Output the (X, Y) coordinate of the center of the cell containing the given text.  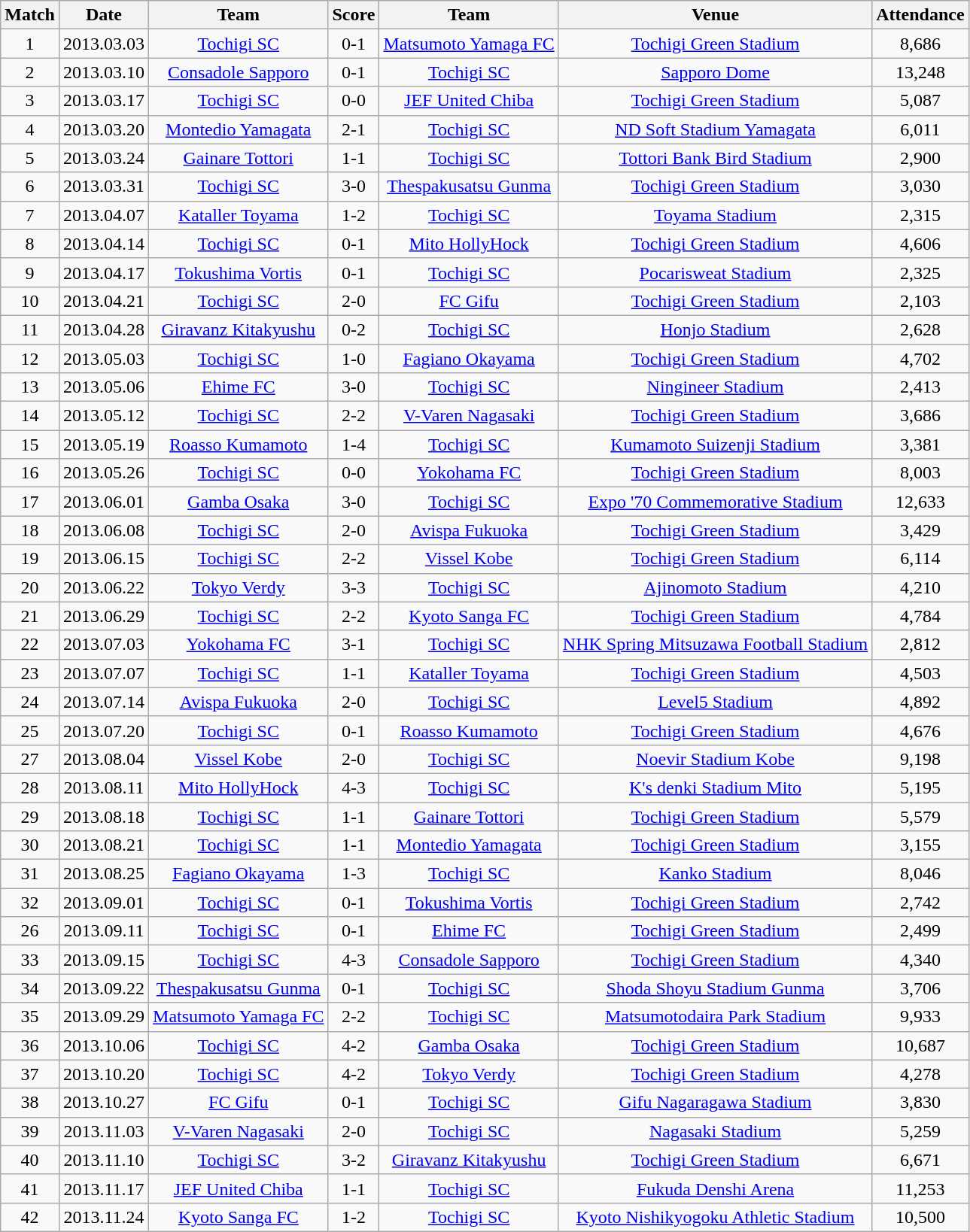
6,671 (920, 1160)
2013.03.24 (104, 158)
Expo '70 Commemorative Stadium (715, 502)
2013.05.12 (104, 416)
2013.09.29 (104, 1017)
2013.08.25 (104, 874)
Kumamoto Suizenji Stadium (715, 445)
Pocarisweat Stadium (715, 272)
37 (30, 1074)
2013.05.03 (104, 359)
K's denki Stadium Mito (715, 787)
Date (104, 15)
11,253 (920, 1188)
2013.07.20 (104, 730)
2013.04.17 (104, 272)
Kanko Stadium (715, 874)
2,325 (920, 272)
4,606 (920, 244)
11 (30, 329)
2013.06.08 (104, 530)
2013.03.20 (104, 129)
30 (30, 845)
38 (30, 1103)
3-2 (354, 1160)
40 (30, 1160)
22 (30, 645)
6,114 (920, 559)
15 (30, 445)
19 (30, 559)
2013.10.20 (104, 1074)
36 (30, 1045)
Gifu Nagaragawa Stadium (715, 1103)
20 (30, 587)
5,195 (920, 787)
8,046 (920, 874)
2013.07.14 (104, 702)
Matsumotodaira Park Stadium (715, 1017)
14 (30, 416)
2013.06.15 (104, 559)
8,003 (920, 473)
9 (30, 272)
10,500 (920, 1217)
3,030 (920, 187)
4 (30, 129)
2013.07.07 (104, 673)
1 (30, 44)
34 (30, 988)
2013.03.10 (104, 72)
2013.10.27 (104, 1103)
6 (30, 187)
2013.06.22 (104, 587)
3,706 (920, 988)
21 (30, 616)
2013.03.03 (104, 44)
2013.08.04 (104, 759)
28 (30, 787)
33 (30, 960)
2013.03.17 (104, 101)
4,784 (920, 616)
2013.07.03 (104, 645)
Ajinomoto Stadium (715, 587)
2013.11.17 (104, 1188)
2013.05.26 (104, 473)
2013.04.07 (104, 215)
2,812 (920, 645)
2,103 (920, 301)
Tottori Bank Bird Stadium (715, 158)
10 (30, 301)
Ningineer Stadium (715, 387)
2,315 (920, 215)
Attendance (920, 15)
3-3 (354, 587)
2013.05.19 (104, 445)
2013.09.01 (104, 903)
3,686 (920, 416)
2013.04.28 (104, 329)
2013.11.03 (104, 1131)
27 (30, 759)
3 (30, 101)
13 (30, 387)
9,198 (920, 759)
2013.03.31 (104, 187)
2,900 (920, 158)
35 (30, 1017)
2-1 (354, 129)
2013.04.21 (104, 301)
4,278 (920, 1074)
17 (30, 502)
10,687 (920, 1045)
3,429 (920, 530)
ND Soft Stadium Yamagata (715, 129)
Match (30, 15)
4,503 (920, 673)
3,381 (920, 445)
7 (30, 215)
3,155 (920, 845)
2,413 (920, 387)
4,702 (920, 359)
2,742 (920, 903)
2,628 (920, 329)
42 (30, 1217)
Sapporo Dome (715, 72)
3,830 (920, 1103)
2013.09.22 (104, 988)
2013.08.11 (104, 787)
Noevir Stadium Kobe (715, 759)
2013.04.14 (104, 244)
2013.11.10 (104, 1160)
16 (30, 473)
5,259 (920, 1131)
3-1 (354, 645)
2013.05.06 (104, 387)
31 (30, 874)
2013.08.18 (104, 816)
2013.06.01 (104, 502)
2013.06.29 (104, 616)
1-3 (354, 874)
5,579 (920, 816)
12 (30, 359)
Shoda Shoyu Stadium Gunma (715, 988)
2013.11.24 (104, 1217)
Level5 Stadium (715, 702)
25 (30, 730)
23 (30, 673)
Kyoto Nishikyogoku Athletic Stadium (715, 1217)
4,676 (920, 730)
Toyama Stadium (715, 215)
9,933 (920, 1017)
12,633 (920, 502)
41 (30, 1188)
5,087 (920, 101)
0-2 (354, 329)
13,248 (920, 72)
8,686 (920, 44)
18 (30, 530)
26 (30, 931)
Honjo Stadium (715, 329)
2013.10.06 (104, 1045)
32 (30, 903)
4,340 (920, 960)
4,210 (920, 587)
NHK Spring Mitsuzawa Football Stadium (715, 645)
6,011 (920, 129)
4,892 (920, 702)
Venue (715, 15)
39 (30, 1131)
8 (30, 244)
2 (30, 72)
Score (354, 15)
1-4 (354, 445)
24 (30, 702)
2013.09.15 (104, 960)
2013.09.11 (104, 931)
5 (30, 158)
2,499 (920, 931)
2013.08.21 (104, 845)
Nagasaki Stadium (715, 1131)
1-0 (354, 359)
Fukuda Denshi Arena (715, 1188)
29 (30, 816)
